Capture the cell that displays the provided text and extract its [X, Y] central coordinate. 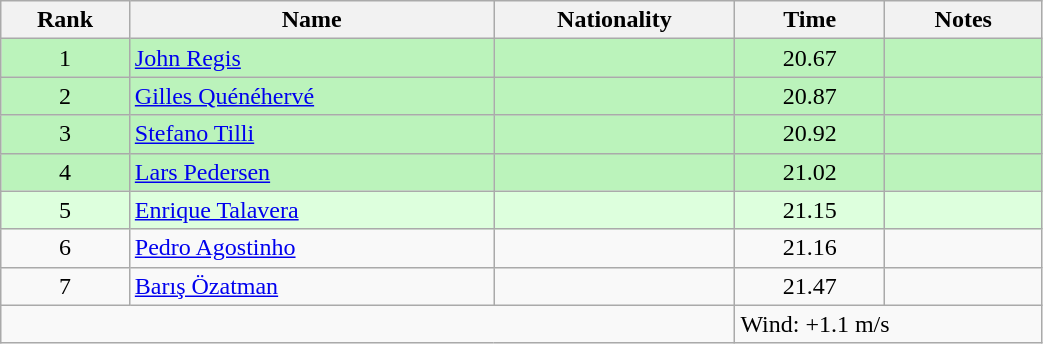
7 [66, 286]
21.15 [810, 210]
Name [312, 20]
2 [66, 96]
Notes [964, 20]
Stefano Tilli [312, 134]
1 [66, 58]
Gilles Quénéhervé [312, 96]
21.16 [810, 248]
Rank [66, 20]
Time [810, 20]
21.02 [810, 172]
Pedro Agostinho [312, 248]
20.87 [810, 96]
6 [66, 248]
20.67 [810, 58]
20.92 [810, 134]
4 [66, 172]
3 [66, 134]
5 [66, 210]
Wind: +1.1 m/s [888, 324]
Nationality [614, 20]
Lars Pedersen [312, 172]
John Regis [312, 58]
21.47 [810, 286]
Enrique Talavera [312, 210]
Barış Özatman [312, 286]
